Find where the given text appears and provide that cell's center as [x, y] coordinate. 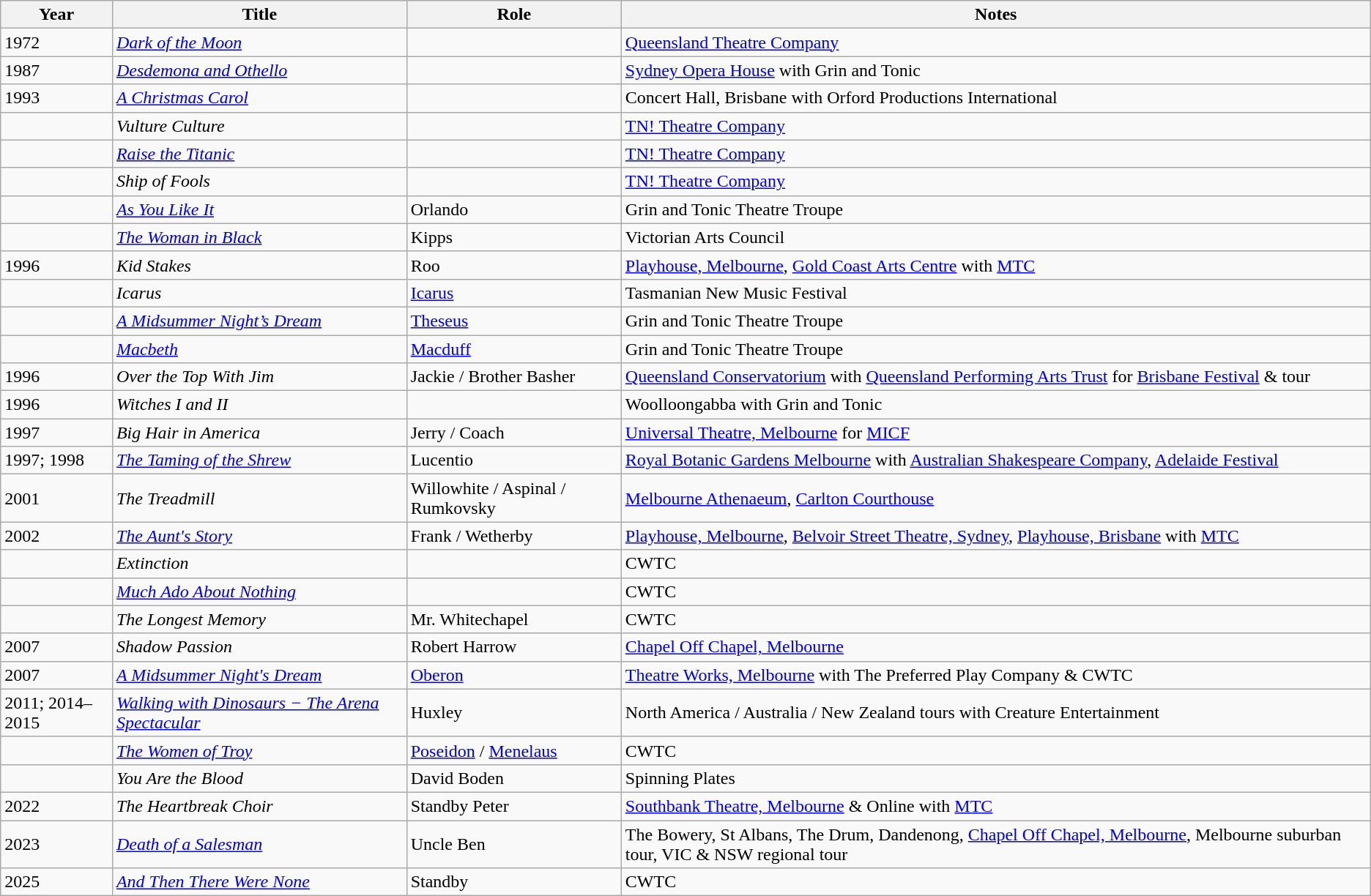
Jackie / Brother Basher [514, 377]
Theseus [514, 321]
Oberon [514, 675]
A Midsummer Night's Dream [259, 675]
Extinction [259, 564]
1993 [57, 98]
Roo [514, 265]
Kid Stakes [259, 265]
Raise the Titanic [259, 154]
A Christmas Carol [259, 98]
Death of a Salesman [259, 843]
Much Ado About Nothing [259, 591]
The Treadmill [259, 498]
Playhouse, Melbourne, Gold Coast Arts Centre with MTC [996, 265]
Standby Peter [514, 806]
2002 [57, 536]
Sydney Opera House with Grin and Tonic [996, 70]
2025 [57, 882]
Royal Botanic Gardens Melbourne with Australian Shakespeare Company, Adelaide Festival [996, 460]
Notes [996, 15]
And Then There Were None [259, 882]
Standby [514, 882]
Year [57, 15]
1997 [57, 433]
Jerry / Coach [514, 433]
Mr. Whitechapel [514, 619]
As You Like It [259, 209]
Southbank Theatre, Melbourne & Online with MTC [996, 806]
The Taming of the Shrew [259, 460]
Playhouse, Melbourne, Belvoir Street Theatre, Sydney, Playhouse, Brisbane with MTC [996, 536]
Shadow Passion [259, 647]
Queensland Conservatorium with Queensland Performing Arts Trust for Brisbane Festival & tour [996, 377]
1997; 1998 [57, 460]
2023 [57, 843]
Frank / Wetherby [514, 536]
Ship of Fools [259, 182]
The Heartbreak Choir [259, 806]
Big Hair in America [259, 433]
1987 [57, 70]
Spinning Plates [996, 778]
Over the Top With Jim [259, 377]
Orlando [514, 209]
David Boden [514, 778]
The Longest Memory [259, 619]
Queensland Theatre Company [996, 42]
The Women of Troy [259, 750]
Dark of the Moon [259, 42]
Kipps [514, 237]
1972 [57, 42]
Lucentio [514, 460]
2022 [57, 806]
The Aunt's Story [259, 536]
Poseidon / Menelaus [514, 750]
The Bowery, St Albans, The Drum, Dandenong, Chapel Off Chapel, Melbourne, Melbourne suburban tour, VIC & NSW regional tour [996, 843]
Universal Theatre, Melbourne for MICF [996, 433]
Chapel Off Chapel, Melbourne [996, 647]
Theatre Works, Melbourne with The Preferred Play Company & CWTC [996, 675]
Role [514, 15]
2001 [57, 498]
Macduff [514, 349]
Robert Harrow [514, 647]
Uncle Ben [514, 843]
A Midsummer Night’s Dream [259, 321]
North America / Australia / New Zealand tours with Creature Entertainment [996, 713]
Desdemona and Othello [259, 70]
Macbeth [259, 349]
Witches I and II [259, 405]
Title [259, 15]
Melbourne Athenaeum, Carlton Courthouse [996, 498]
Victorian Arts Council [996, 237]
Walking with Dinosaurs − The Arena Spectacular [259, 713]
2011; 2014–2015 [57, 713]
Woolloongabba with Grin and Tonic [996, 405]
Vulture Culture [259, 126]
Tasmanian New Music Festival [996, 293]
Concert Hall, Brisbane with Orford Productions International [996, 98]
Willowhite / Aspinal / Rumkovsky [514, 498]
You Are the Blood [259, 778]
Huxley [514, 713]
The Woman in Black [259, 237]
